Extract the (x, y) coordinate from the center of the cell holding the provided text.  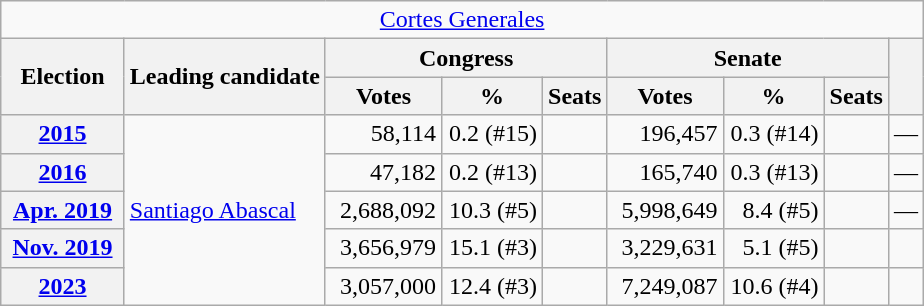
Senate (748, 58)
5,998,649 (665, 210)
0.3 (#13) (774, 172)
Leading candidate (224, 77)
Apr. 2019 (63, 210)
10.6 (#4) (774, 286)
12.4 (#3) (492, 286)
47,182 (383, 172)
8.4 (#5) (774, 210)
Congress (466, 58)
Nov. 2019 (63, 248)
2015 (63, 134)
3,229,631 (665, 248)
0.3 (#14) (774, 134)
3,057,000 (383, 286)
15.1 (#3) (492, 248)
2023 (63, 286)
Election (63, 77)
2016 (63, 172)
2,688,092 (383, 210)
58,114 (383, 134)
7,249,087 (665, 286)
196,457 (665, 134)
0.2 (#13) (492, 172)
3,656,979 (383, 248)
10.3 (#5) (492, 210)
Santiago Abascal (224, 210)
0.2 (#15) (492, 134)
Cortes Generales (462, 20)
165,740 (665, 172)
5.1 (#5) (774, 248)
